Search for the cell housing the specified text and yield its (x, y) center coordinate. 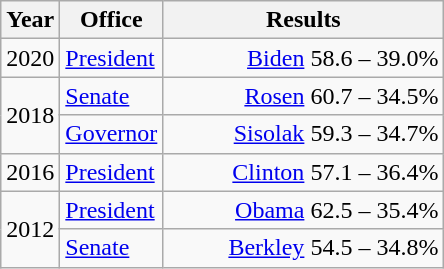
2016 (30, 172)
2020 (30, 58)
Results (304, 20)
Obama 62.5 – 35.4% (304, 210)
Governor (112, 134)
2012 (30, 229)
Clinton 57.1 – 36.4% (304, 172)
2018 (30, 115)
Sisolak 59.3 – 34.7% (304, 134)
Office (112, 20)
Rosen 60.7 – 34.5% (304, 96)
Year (30, 20)
Berkley 54.5 – 34.8% (304, 248)
Biden 58.6 – 39.0% (304, 58)
